Capture the cell that displays the provided text and extract its (x, y) central coordinate. 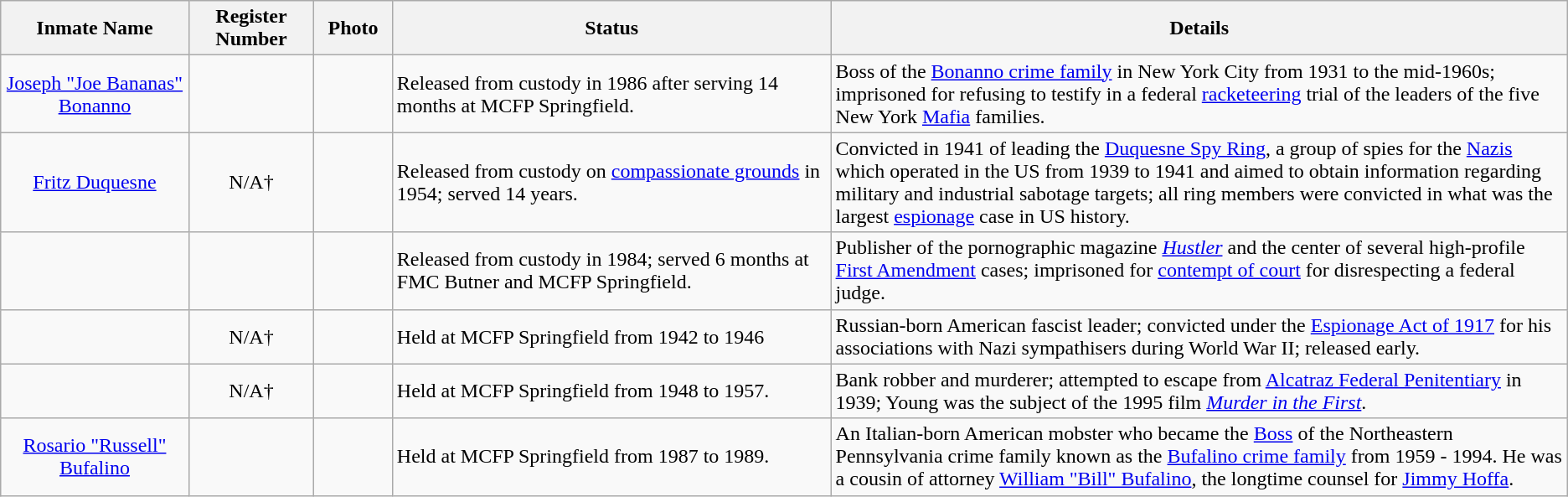
Status (611, 28)
Photo (353, 28)
Held at MCFP Springfield from 1948 to 1957. (611, 391)
Bank robber and murderer; attempted to escape from Alcatraz Federal Penitentiary in 1939; Young was the subject of the 1995 film Murder in the First. (1199, 391)
Details (1199, 28)
Rosario "Russell" Bufalino (95, 457)
Register Number (251, 28)
Released from custody on compassionate grounds in 1954; served 14 years. (611, 183)
Joseph "Joe Bananas" Bonanno (95, 94)
Released from custody in 1984; served 6 months at FMC Butner and MCFP Springfield. (611, 271)
Fritz Duquesne (95, 183)
Released from custody in 1986 after serving 14 months at MCFP Springfield. (611, 94)
Held at MCFP Springfield from 1987 to 1989. (611, 457)
Inmate Name (95, 28)
Held at MCFP Springfield from 1942 to 1946 (611, 337)
